Return (X, Y) of the center of cell containing provided text 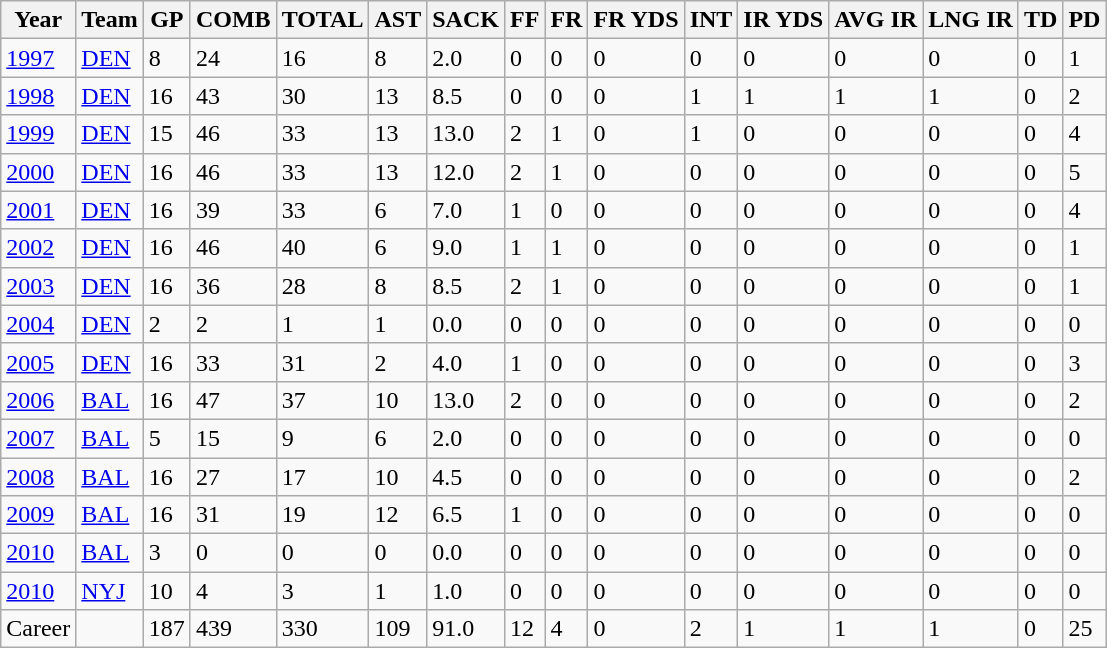
2000 (38, 172)
2003 (38, 286)
INT (711, 20)
19 (322, 515)
4.5 (466, 477)
330 (322, 629)
91.0 (466, 629)
40 (322, 248)
Career (38, 629)
Team (110, 20)
9.0 (466, 248)
COMB (233, 20)
17 (322, 477)
43 (233, 96)
25 (1084, 629)
FR (566, 20)
IR YDS (784, 20)
28 (322, 286)
2009 (38, 515)
439 (233, 629)
12.0 (466, 172)
TD (1040, 20)
9 (322, 438)
2008 (38, 477)
PD (1084, 20)
187 (166, 629)
AVG IR (876, 20)
24 (233, 58)
LNG IR (971, 20)
Year (38, 20)
4.0 (466, 362)
27 (233, 477)
37 (322, 400)
GP (166, 20)
SACK (466, 20)
2006 (38, 400)
109 (398, 629)
36 (233, 286)
2007 (38, 438)
2005 (38, 362)
7.0 (466, 210)
FF (524, 20)
NYJ (110, 591)
FR YDS (636, 20)
1999 (38, 134)
47 (233, 400)
2002 (38, 248)
2004 (38, 324)
6.5 (466, 515)
1997 (38, 58)
TOTAL (322, 20)
AST (398, 20)
30 (322, 96)
1998 (38, 96)
1.0 (466, 591)
39 (233, 210)
2001 (38, 210)
